Identify which cell holds the provided text, then report its [x, y] central coordinate. 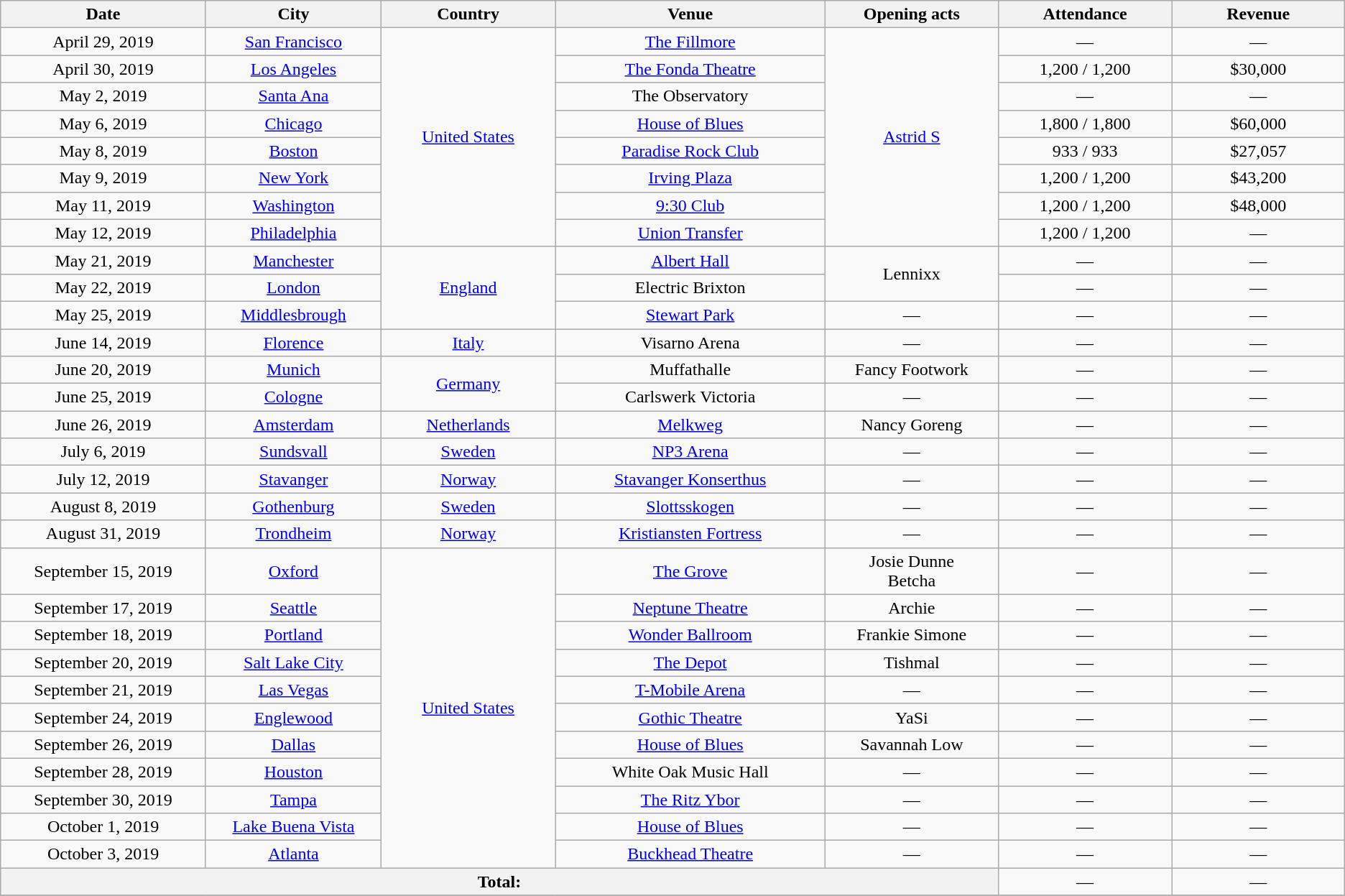
May 9, 2019 [103, 178]
$48,000 [1258, 205]
May 8, 2019 [103, 151]
NP3 Arena [690, 452]
Tishmal [912, 662]
Philadelphia [293, 233]
T-Mobile Arena [690, 690]
1,800 / 1,800 [1085, 124]
Englewood [293, 717]
Irving Plaza [690, 178]
June 14, 2019 [103, 343]
Fancy Footwork [912, 370]
Paradise Rock Club [690, 151]
Santa Ana [293, 96]
September 15, 2019 [103, 571]
$60,000 [1258, 124]
May 25, 2019 [103, 315]
Oxford [293, 571]
April 29, 2019 [103, 42]
May 6, 2019 [103, 124]
Muffathalle [690, 370]
The Grove [690, 571]
Total: [499, 882]
Opening acts [912, 14]
The Fonda Theatre [690, 69]
Stavanger Konserthus [690, 479]
Atlanta [293, 854]
Nancy Goreng [912, 425]
London [293, 287]
Archie [912, 608]
Buckhead Theatre [690, 854]
Attendance [1085, 14]
Frankie Simone [912, 635]
Venue [690, 14]
September 21, 2019 [103, 690]
New York [293, 178]
September 30, 2019 [103, 800]
$30,000 [1258, 69]
Sundsvall [293, 452]
July 6, 2019 [103, 452]
September 26, 2019 [103, 744]
Date [103, 14]
Union Transfer [690, 233]
9:30 Club [690, 205]
May 21, 2019 [103, 260]
Albert Hall [690, 260]
Munich [293, 370]
Trondheim [293, 534]
Country [468, 14]
October 3, 2019 [103, 854]
August 8, 2019 [103, 507]
Lake Buena Vista [293, 827]
Italy [468, 343]
Carlswerk Victoria [690, 397]
May 2, 2019 [103, 96]
May 12, 2019 [103, 233]
The Observatory [690, 96]
June 25, 2019 [103, 397]
Dallas [293, 744]
City [293, 14]
Germany [468, 384]
The Depot [690, 662]
933 / 933 [1085, 151]
Boston [293, 151]
Visarno Arena [690, 343]
June 20, 2019 [103, 370]
Gothic Theatre [690, 717]
Las Vegas [293, 690]
Stavanger [293, 479]
The Ritz Ybor [690, 800]
San Francisco [293, 42]
Chicago [293, 124]
England [468, 287]
Josie DunneBetcha [912, 571]
May 11, 2019 [103, 205]
Wonder Ballroom [690, 635]
Middlesbrough [293, 315]
October 1, 2019 [103, 827]
Melkweg [690, 425]
Portland [293, 635]
Seattle [293, 608]
Revenue [1258, 14]
Savannah Low [912, 744]
Manchester [293, 260]
The Fillmore [690, 42]
Florence [293, 343]
Gothenburg [293, 507]
September 20, 2019 [103, 662]
Slottsskogen [690, 507]
August 31, 2019 [103, 534]
$43,200 [1258, 178]
Cologne [293, 397]
June 26, 2019 [103, 425]
September 28, 2019 [103, 772]
Los Angeles [293, 69]
Washington [293, 205]
Electric Brixton [690, 287]
September 18, 2019 [103, 635]
Neptune Theatre [690, 608]
Tampa [293, 800]
July 12, 2019 [103, 479]
September 17, 2019 [103, 608]
Lennixx [912, 274]
May 22, 2019 [103, 287]
April 30, 2019 [103, 69]
Houston [293, 772]
White Oak Music Hall [690, 772]
YaSi [912, 717]
September 24, 2019 [103, 717]
$27,057 [1258, 151]
Netherlands [468, 425]
Amsterdam [293, 425]
Kristiansten Fortress [690, 534]
Astrid S [912, 137]
Stewart Park [690, 315]
Salt Lake City [293, 662]
